Find where the given text appears and provide that cell's center as (x, y) coordinate. 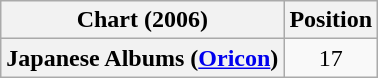
17 (331, 58)
Position (331, 20)
Japanese Albums (Oricon) (142, 58)
Chart (2006) (142, 20)
